Determine the [x, y] coordinate at the center of the cell enclosing the given text.  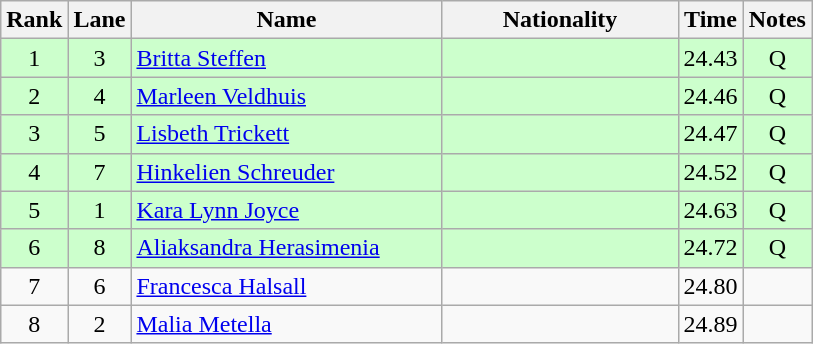
Marleen Veldhuis [286, 96]
Francesca Halsall [286, 286]
24.52 [710, 172]
24.89 [710, 324]
24.72 [710, 248]
Malia Metella [286, 324]
Aliaksandra Herasimenia [286, 248]
24.63 [710, 210]
Nationality [560, 20]
24.46 [710, 96]
24.80 [710, 286]
Britta Steffen [286, 58]
24.43 [710, 58]
Time [710, 20]
Notes [777, 20]
Rank [34, 20]
Lisbeth Trickett [286, 134]
Name [286, 20]
Lane [100, 20]
24.47 [710, 134]
Kara Lynn Joyce [286, 210]
Hinkelien Schreuder [286, 172]
